Capture the cell that displays the provided text and extract its (X, Y) central coordinate. 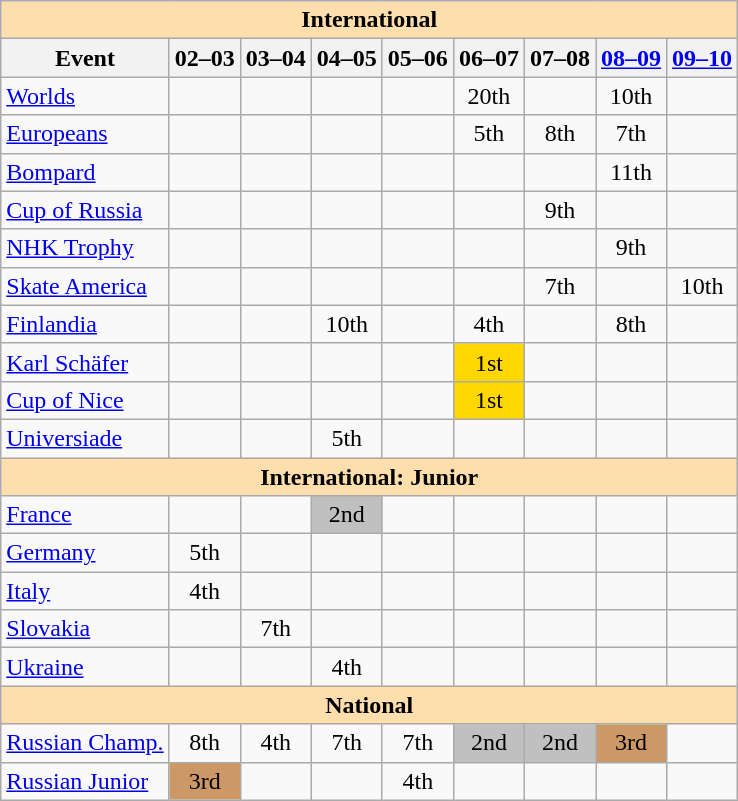
08–09 (632, 58)
National (370, 705)
Russian Junior (85, 781)
Europeans (85, 134)
Worlds (85, 96)
Slovakia (85, 629)
03–04 (276, 58)
02–03 (204, 58)
International (370, 20)
Event (85, 58)
International: Junior (370, 477)
11th (632, 172)
Cup of Nice (85, 400)
Cup of Russia (85, 210)
Skate America (85, 286)
20th (488, 96)
09–10 (702, 58)
Finlandia (85, 324)
NHK Trophy (85, 248)
Italy (85, 591)
Bompard (85, 172)
04–05 (346, 58)
Ukraine (85, 667)
06–07 (488, 58)
07–08 (560, 58)
Universiade (85, 438)
05–06 (418, 58)
Karl Schäfer (85, 362)
Russian Champ. (85, 743)
France (85, 515)
Germany (85, 553)
